For the text-containing cell, return its midpoint in (x, y) coordinate format. 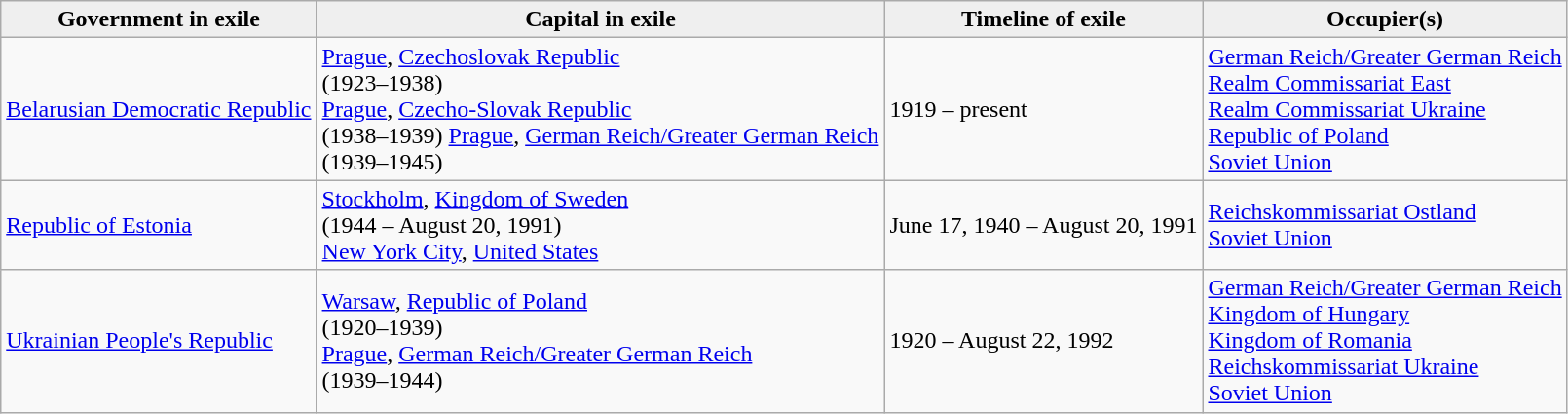
1920 – August 22, 1992 (1044, 341)
Republic of Estonia (159, 225)
1919 – present (1044, 109)
Government in exile (159, 19)
Stockholm, Kingdom of Sweden(1944 – August 20, 1991) New York City, United States (600, 225)
Reichskommissariat Ostland Soviet Union (1385, 225)
German Reich/Greater German Reich Kingdom of Hungary Kingdom of Romania Reichskommissariat Ukraine Soviet Union (1385, 341)
Belarusian Democratic Republic (159, 109)
Prague, Czechoslovak Republic(1923–1938) Prague, Czecho-Slovak Republic(1938–1939) Prague, German Reich/Greater German Reich(1939–1945) (600, 109)
Capital in exile (600, 19)
Warsaw, Republic of Poland(1920–1939) Prague, German Reich/Greater German Reich(1939–1944) (600, 341)
German Reich/Greater German Reich Realm Commissariat East Realm Commissariat Ukraine Republic of Poland Soviet Union (1385, 109)
June 17, 1940 – August 20, 1991 (1044, 225)
Timeline of exile (1044, 19)
Occupier(s) (1385, 19)
Ukrainian People's Republic (159, 341)
